Detect which cell encompasses the target text, then output its [x, y] center coordinate. 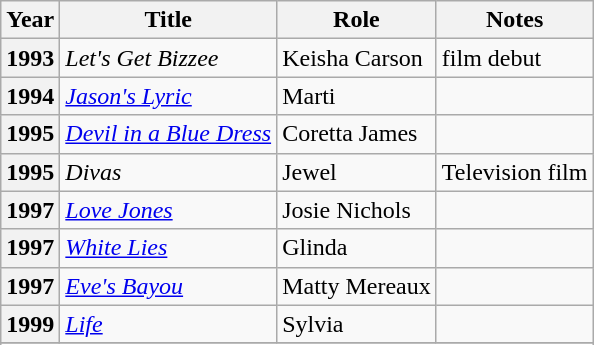
Marti [357, 96]
Television film [514, 172]
1999 [30, 324]
Glinda [357, 248]
Notes [514, 20]
1994 [30, 96]
White Lies [168, 248]
Let's Get Bizzee [168, 58]
Divas [168, 172]
Love Jones [168, 210]
film debut [514, 58]
Keisha Carson [357, 58]
Title [168, 20]
Coretta James [357, 134]
Josie Nichols [357, 210]
Matty Mereaux [357, 286]
Jason's Lyric [168, 96]
1993 [30, 58]
Role [357, 20]
Devil in a Blue Dress [168, 134]
Eve's Bayou [168, 286]
Sylvia [357, 324]
Year [30, 20]
Life [168, 324]
Jewel [357, 172]
